From the cell containing the given text, extract its center point as [x, y] coordinate. 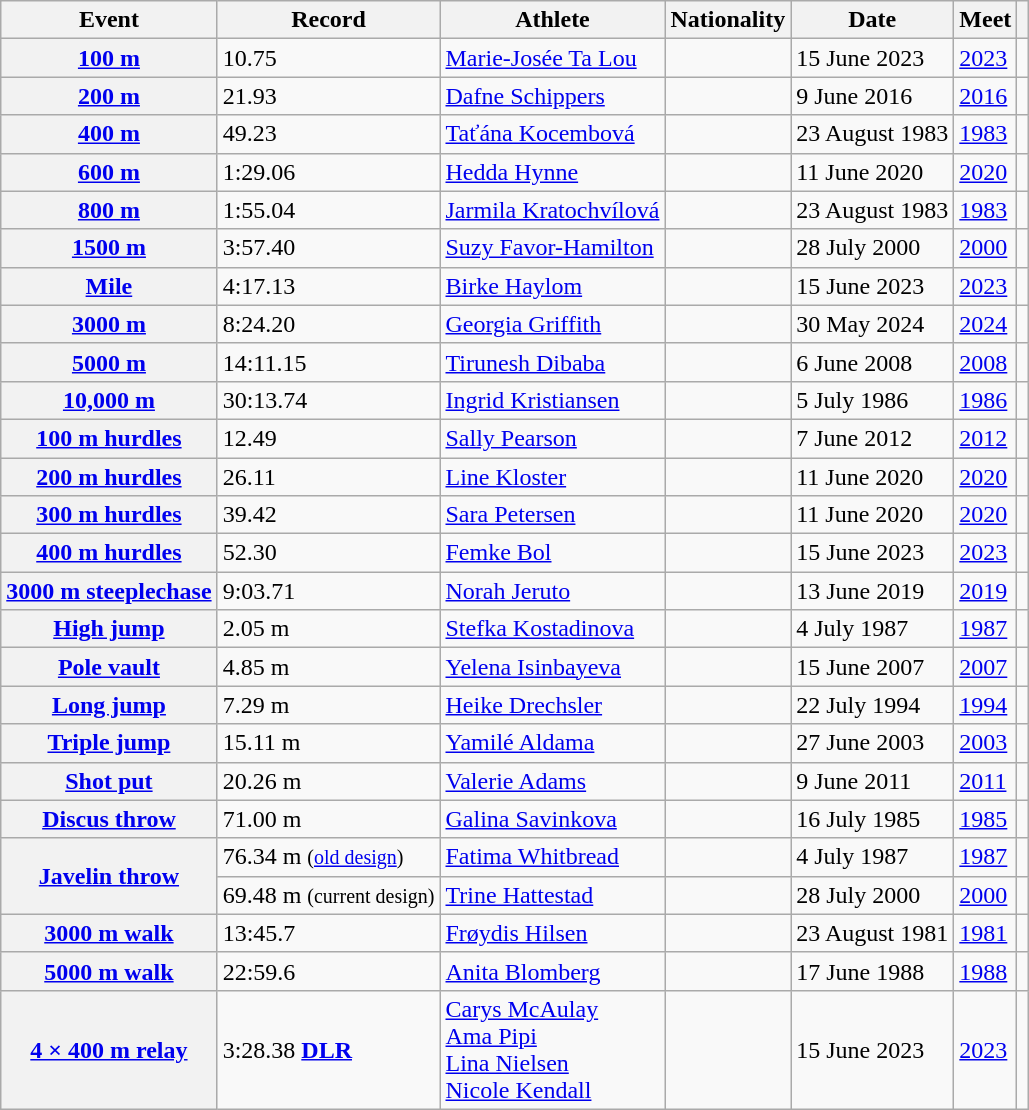
Long jump [109, 705]
200 m [109, 96]
Pole vault [109, 667]
Nationality [728, 20]
300 m hurdles [109, 515]
2019 [986, 591]
71.00 m [328, 819]
Femke Bol [552, 553]
Frøydis Hilsen [552, 933]
Mile [109, 286]
1:55.04 [328, 210]
1:29.06 [328, 172]
2016 [986, 96]
Anita Blomberg [552, 971]
9:03.71 [328, 591]
2.05 m [328, 629]
22 July 1994 [872, 705]
100 m hurdles [109, 438]
16 July 1985 [872, 819]
15.11 m [328, 743]
1994 [986, 705]
8:24.20 [328, 324]
4 × 400 m relay [109, 1050]
6 June 2008 [872, 362]
22:59.6 [328, 971]
49.23 [328, 134]
Event [109, 20]
27 June 2003 [872, 743]
400 m hurdles [109, 553]
Galina Savinkova [552, 819]
2012 [986, 438]
Birke Haylom [552, 286]
Ingrid Kristiansen [552, 400]
Valerie Adams [552, 781]
13:45.7 [328, 933]
200 m hurdles [109, 477]
2007 [986, 667]
13 June 2019 [872, 591]
26.11 [328, 477]
3:57.40 [328, 248]
Sara Petersen [552, 515]
3000 m steeplechase [109, 591]
Heike Drechsler [552, 705]
9 June 2011 [872, 781]
Athlete [552, 20]
21.93 [328, 96]
15 June 2007 [872, 667]
9 June 2016 [872, 96]
Jarmila Kratochvílová [552, 210]
Dafne Schippers [552, 96]
Norah Jeruto [552, 591]
4.85 m [328, 667]
Trine Hattestad [552, 895]
Taťána Kocembová [552, 134]
10.75 [328, 58]
Stefka Kostadinova [552, 629]
39.42 [328, 515]
76.34 m (old design) [328, 857]
1981 [986, 933]
Yamilé Aldama [552, 743]
High jump [109, 629]
Triple jump [109, 743]
12.49 [328, 438]
2003 [986, 743]
Marie-Josée Ta Lou [552, 58]
Javelin throw [109, 876]
Tirunesh Dibaba [552, 362]
1500 m [109, 248]
100 m [109, 58]
3:28.38 DLR [328, 1050]
Fatima Whitbread [552, 857]
2011 [986, 781]
Hedda Hynne [552, 172]
5000 m walk [109, 971]
5000 m [109, 362]
Shot put [109, 781]
Suzy Favor-Hamilton [552, 248]
Yelena Isinbayeva [552, 667]
17 June 1988 [872, 971]
3000 m [109, 324]
30 May 2024 [872, 324]
20.26 m [328, 781]
800 m [109, 210]
2024 [986, 324]
5 July 1986 [872, 400]
7 June 2012 [872, 438]
Discus throw [109, 819]
23 August 1981 [872, 933]
14:11.15 [328, 362]
2008 [986, 362]
1985 [986, 819]
Record [328, 20]
10,000 m [109, 400]
400 m [109, 134]
30:13.74 [328, 400]
3000 m walk [109, 933]
1986 [986, 400]
7.29 m [328, 705]
1988 [986, 971]
Meet [986, 20]
Line Kloster [552, 477]
Date [872, 20]
Carys McAulayAma PipiLina NielsenNicole Kendall [552, 1050]
52.30 [328, 553]
Georgia Griffith [552, 324]
600 m [109, 172]
4:17.13 [328, 286]
Sally Pearson [552, 438]
69.48 m (current design) [328, 895]
